Find where the given text appears and provide that cell's center as (X, Y) coordinate. 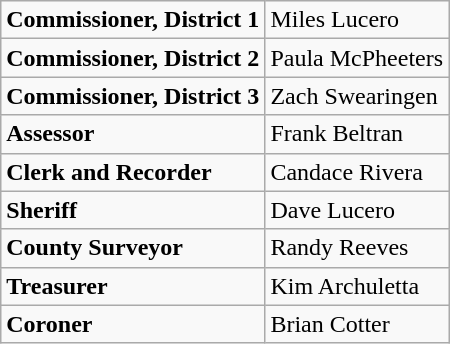
Coroner (133, 324)
Sheriff (133, 210)
Assessor (133, 134)
Clerk and Recorder (133, 172)
Kim Archuletta (357, 286)
Brian Cotter (357, 324)
Paula McPheeters (357, 58)
Commissioner, District 3 (133, 96)
County Surveyor (133, 248)
Randy Reeves (357, 248)
Frank Beltran (357, 134)
Candace Rivera (357, 172)
Commissioner, District 1 (133, 20)
Commissioner, District 2 (133, 58)
Miles Lucero (357, 20)
Zach Swearingen (357, 96)
Treasurer (133, 286)
Dave Lucero (357, 210)
